Capture the cell that displays the provided text and extract its [X, Y] central coordinate. 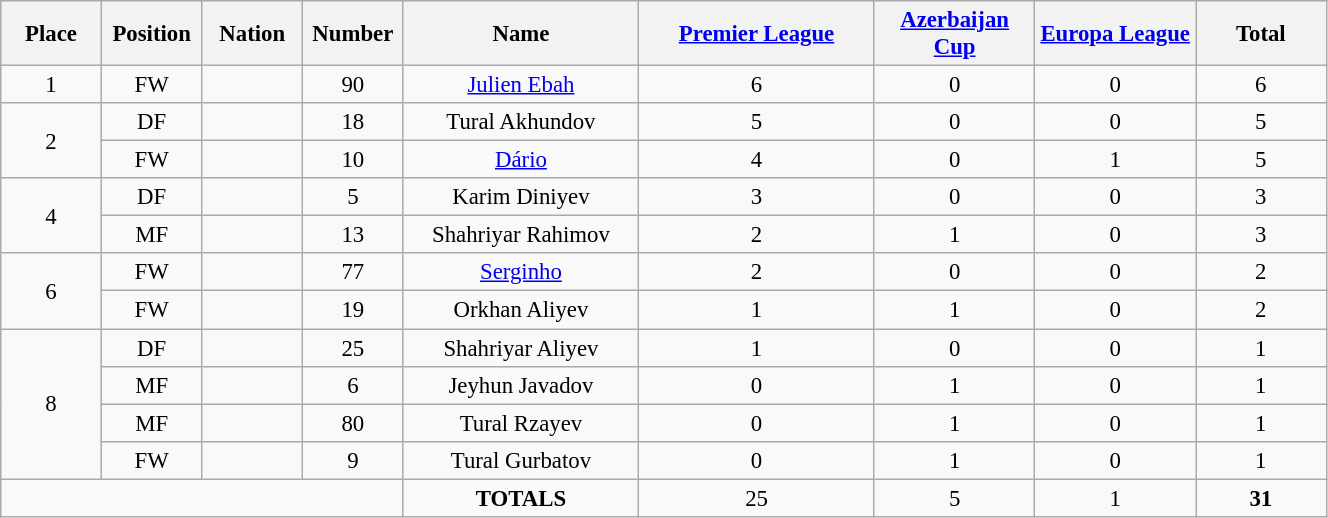
10 [354, 160]
Position [152, 34]
19 [354, 310]
Shahriyar Rahimov [521, 235]
Europa League [1116, 34]
31 [1262, 498]
Premier League [757, 34]
18 [354, 122]
77 [354, 273]
Julien Ebah [521, 85]
Tural Rzayev [521, 423]
Azerbaijan Cup [954, 34]
Tural Gurbatov [521, 460]
90 [354, 85]
Serginho [521, 273]
Orkhan Aliyev [521, 310]
Nation [252, 34]
Dário [521, 160]
TOTALS [521, 498]
Total [1262, 34]
9 [354, 460]
Number [354, 34]
Shahriyar Aliyev [521, 348]
Tural Akhundov [521, 122]
8 [52, 404]
13 [354, 235]
Jeyhun Javadov [521, 385]
Name [521, 34]
Karim Diniyev [521, 197]
80 [354, 423]
Place [52, 34]
